Pinpoint the cell where the given text exists, returning its (X, Y) midpoint coordinate. 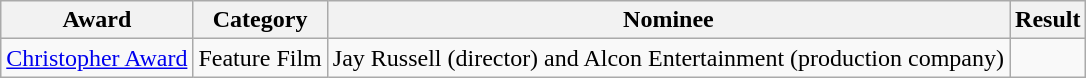
Category (260, 20)
Nominee (668, 20)
Jay Russell (director) and Alcon Entertainment (production company) (668, 58)
Award (97, 20)
Christopher Award (97, 58)
Result (1048, 20)
Feature Film (260, 58)
